Return (x, y) of the center of cell containing provided text 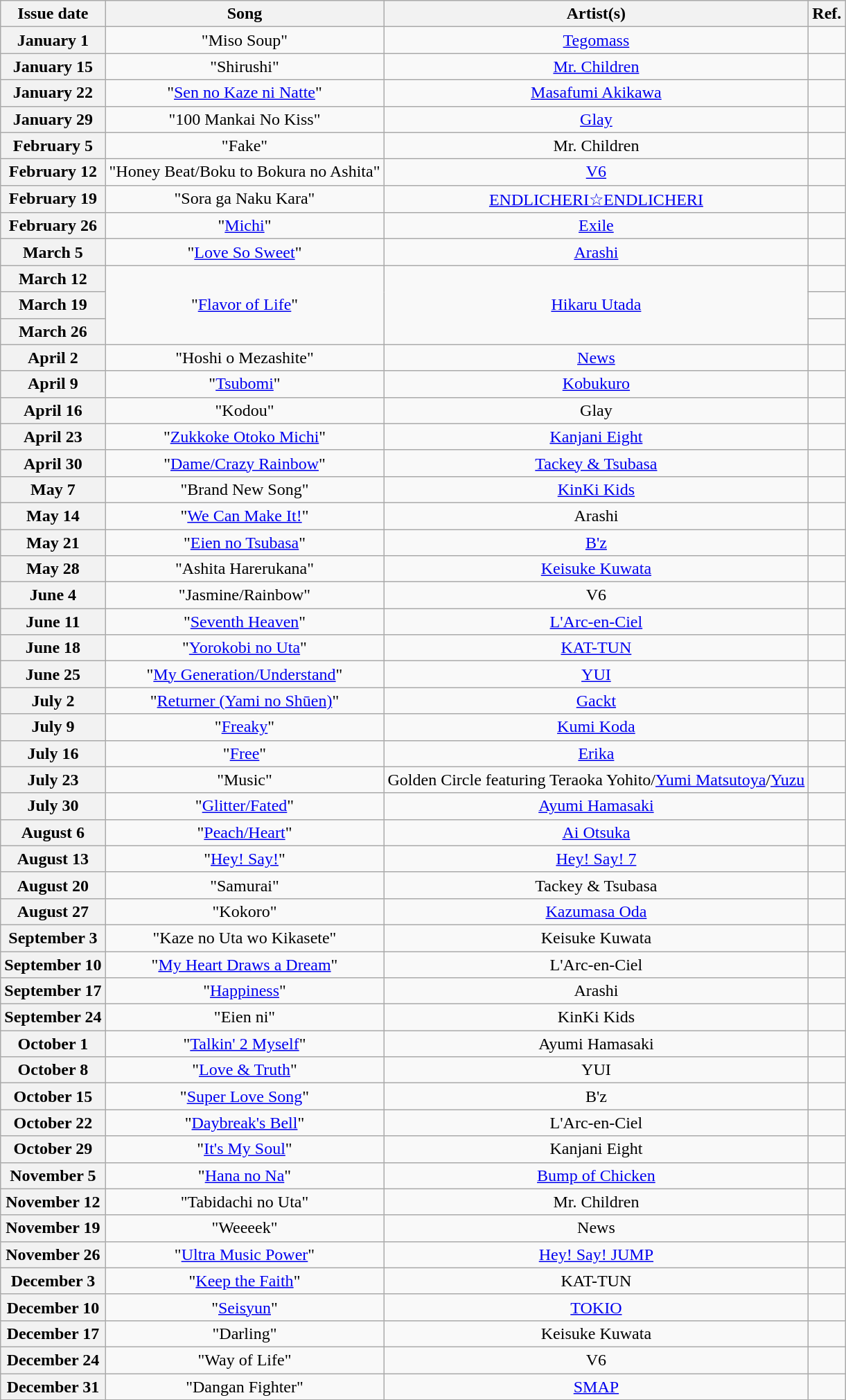
"Kaze no Uta wo Kikasete" (245, 938)
November 12 (53, 1202)
"Dame/Crazy Rainbow" (245, 463)
"Tabidachi no Uta" (245, 1202)
"Peach/Heart" (245, 832)
August 13 (53, 859)
ENDLICHERI☆ENDLICHERI (596, 199)
"Brand New Song" (245, 489)
"Ashita Harerukana" (245, 569)
"100 Mankai No Kiss" (245, 119)
Masafumi Akikawa (596, 93)
June 18 (53, 648)
January 1 (53, 40)
December 17 (53, 1333)
Erika (596, 753)
"Free" (245, 753)
January 29 (53, 119)
"Hoshi o Mezashite" (245, 358)
March 5 (53, 252)
February 5 (53, 146)
"Seventh Heaven" (245, 622)
"Flavor of Life" (245, 305)
Kobukuro (596, 384)
March 19 (53, 305)
"Yorokobi no Uta" (245, 648)
"Zukkoke Otoko Michi" (245, 437)
May 7 (53, 489)
Ai Otsuka (596, 832)
February 12 (53, 172)
"Eien no Tsubasa" (245, 543)
Hikaru Utada (596, 305)
November 19 (53, 1228)
"Hana no Na" (245, 1175)
October 1 (53, 1044)
June 4 (53, 595)
December 31 (53, 1387)
September 3 (53, 938)
"Way of Life" (245, 1360)
"Honey Beat/Boku to Bokura no Ashita" (245, 172)
"My Generation/Understand" (245, 674)
April 9 (53, 384)
June 25 (53, 674)
"Daybreak's Bell" (245, 1123)
December 3 (53, 1281)
"Sen no Kaze ni Natte" (245, 93)
"Freaky" (245, 727)
Gackt (596, 701)
"Miso Soup" (245, 40)
"Samurai" (245, 885)
January 22 (53, 93)
May 28 (53, 569)
August 20 (53, 885)
"We Can Make It!" (245, 516)
August 6 (53, 832)
"Love So Sweet" (245, 252)
July 16 (53, 753)
"Dangan Fighter" (245, 1387)
September 10 (53, 964)
April 2 (53, 358)
October 29 (53, 1149)
July 23 (53, 780)
SMAP (596, 1387)
"Glitter/Fated" (245, 806)
"Eien ni" (245, 1017)
September 17 (53, 991)
"Kodou" (245, 410)
December 24 (53, 1360)
May 14 (53, 516)
"Seisyun" (245, 1307)
September 24 (53, 1017)
Exile (596, 226)
"Sora ga Naku Kara" (245, 199)
TOKIO (596, 1307)
"Jasmine/Rainbow" (245, 595)
"Ultra Music Power" (245, 1254)
Kazumasa Oda (596, 911)
March 26 (53, 331)
February 26 (53, 226)
Hey! Say! 7 (596, 859)
February 19 (53, 199)
Artist(s) (596, 14)
"Tsubomi" (245, 384)
"Michi" (245, 226)
"It's My Soul" (245, 1149)
"Love & Truth" (245, 1070)
"Super Love Song" (245, 1096)
June 11 (53, 622)
November 5 (53, 1175)
April 16 (53, 410)
"Hey! Say!" (245, 859)
October 8 (53, 1070)
"Kokoro" (245, 911)
"Darling" (245, 1333)
Song (245, 14)
May 21 (53, 543)
"Keep the Faith" (245, 1281)
"Music" (245, 780)
Bump of Chicken (596, 1175)
Ref. (827, 14)
October 15 (53, 1096)
January 15 (53, 67)
Tegomass (596, 40)
November 26 (53, 1254)
"Returner (Yami no Shūen)" (245, 701)
Golden Circle featuring Teraoka Yohito/Yumi Matsutoya/Yuzu (596, 780)
July 2 (53, 701)
October 22 (53, 1123)
Issue date (53, 14)
April 23 (53, 437)
December 10 (53, 1307)
March 12 (53, 279)
"My Heart Draws a Dream" (245, 964)
April 30 (53, 463)
July 9 (53, 727)
Kumi Koda (596, 727)
Hey! Say! JUMP (596, 1254)
"Talkin' 2 Myself" (245, 1044)
"Happiness" (245, 991)
"Shirushi" (245, 67)
July 30 (53, 806)
August 27 (53, 911)
"Weeeek" (245, 1228)
"Fake" (245, 146)
